From the cell containing the given text, extract its center point as (x, y) coordinate. 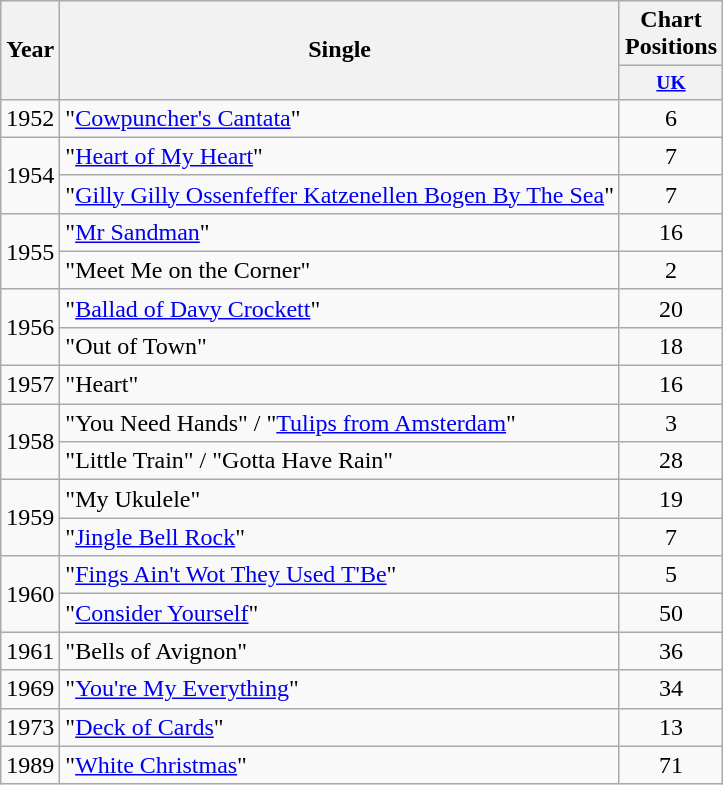
1989 (30, 765)
"Ballad of Davy Crockett" (340, 308)
19 (670, 499)
"Cowpuncher's Cantata" (340, 118)
2 (670, 270)
"Deck of Cards" (340, 727)
18 (670, 346)
5 (670, 575)
28 (670, 461)
Year (30, 50)
"Jingle Bell Rock" (340, 537)
50 (670, 613)
"Fings Ain't Wot They Used T'Be" (340, 575)
1969 (30, 689)
1952 (30, 118)
34 (670, 689)
1957 (30, 385)
6 (670, 118)
20 (670, 308)
1959 (30, 518)
36 (670, 651)
"Little Train" / "Gotta Have Rain" (340, 461)
"Consider Yourself" (340, 613)
"Mr Sandman" (340, 232)
"Heart of My Heart" (340, 156)
71 (670, 765)
1955 (30, 251)
"You're My Everything" (340, 689)
"Bells of Avignon" (340, 651)
Chart Positions (670, 34)
"You Need Hands" / "Tulips from Amsterdam" (340, 423)
13 (670, 727)
1954 (30, 175)
Single (340, 50)
"Out of Town" (340, 346)
1973 (30, 727)
"Meet Me on the Corner" (340, 270)
"Heart" (340, 385)
"White Christmas" (340, 765)
UK (670, 82)
1960 (30, 594)
"My Ukulele" (340, 499)
1961 (30, 651)
"Gilly Gilly Ossenfeffer Katzenellen Bogen By The Sea" (340, 194)
3 (670, 423)
1956 (30, 327)
1958 (30, 442)
